Search for the cell housing the specified text and yield its [x, y] center coordinate. 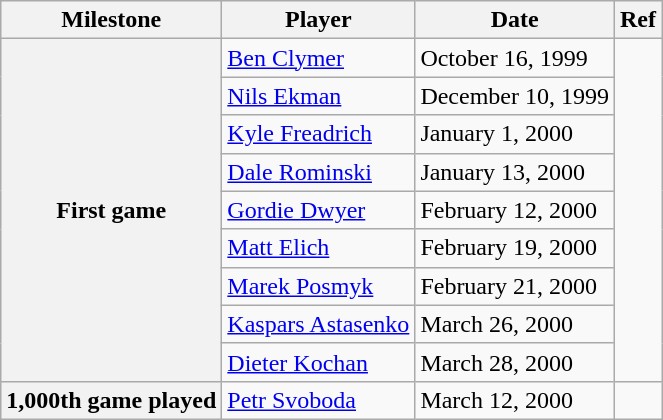
Ben Clymer [318, 58]
Marek Posmyk [318, 286]
March 28, 2000 [515, 362]
March 12, 2000 [515, 400]
February 19, 2000 [515, 248]
January 1, 2000 [515, 134]
First game [112, 210]
December 10, 1999 [515, 96]
February 21, 2000 [515, 286]
Petr Svoboda [318, 400]
Ref [638, 20]
February 12, 2000 [515, 210]
Kyle Freadrich [318, 134]
Gordie Dwyer [318, 210]
October 16, 1999 [515, 58]
Matt Elich [318, 248]
1,000th game played [112, 400]
Nils Ekman [318, 96]
Date [515, 20]
Dieter Kochan [318, 362]
Dale Rominski [318, 172]
Kaspars Astasenko [318, 324]
Milestone [112, 20]
January 13, 2000 [515, 172]
March 26, 2000 [515, 324]
Player [318, 20]
